From the cell containing the given text, extract its center point as [X, Y] coordinate. 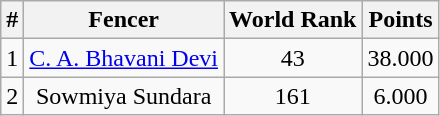
Sowmiya Sundara [124, 96]
1 [12, 58]
38.000 [400, 58]
6.000 [400, 96]
43 [293, 58]
2 [12, 96]
C. A. Bhavani Devi [124, 58]
Fencer [124, 20]
161 [293, 96]
# [12, 20]
Points [400, 20]
World Rank [293, 20]
